For the text-containing cell, return its midpoint in [x, y] coordinate format. 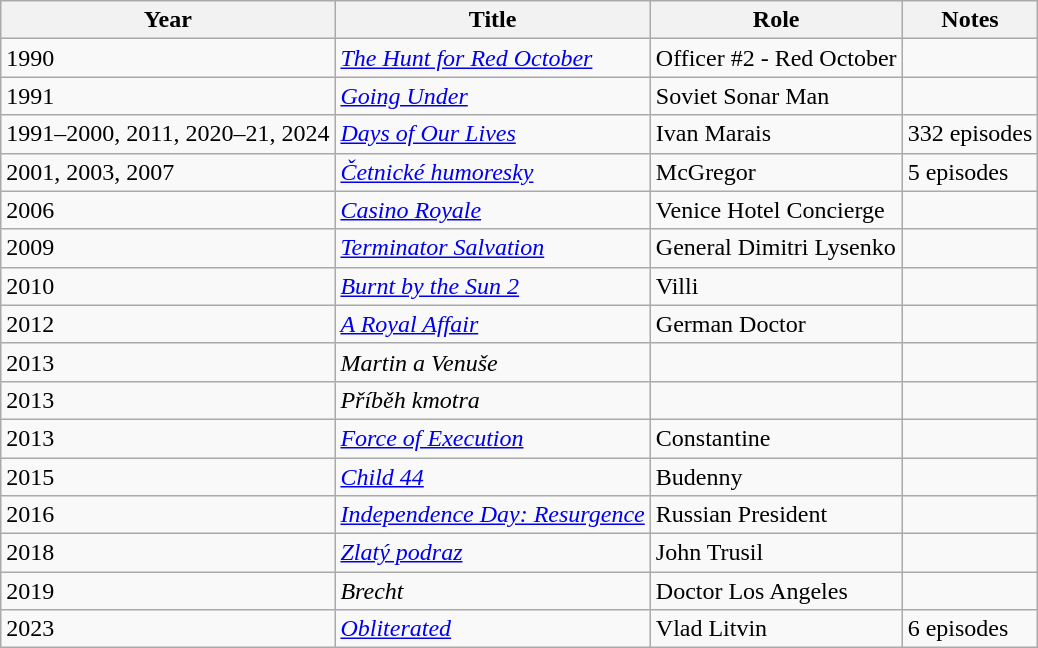
Year [168, 20]
Officer #2 - Red October [776, 58]
The Hunt for Red October [492, 58]
2009 [168, 248]
Četnické humoresky [492, 172]
Obliterated [492, 629]
Terminator Salvation [492, 248]
332 episodes [970, 134]
2010 [168, 286]
Child 44 [492, 477]
Notes [970, 20]
6 episodes [970, 629]
Days of Our Lives [492, 134]
1990 [168, 58]
Zlatý podraz [492, 553]
Independence Day: Resurgence [492, 515]
2016 [168, 515]
Villi [776, 286]
1991 [168, 96]
Martin a Venuše [492, 362]
Burnt by the Sun 2 [492, 286]
General Dimitri Lysenko [776, 248]
Role [776, 20]
2019 [168, 591]
Doctor Los Angeles [776, 591]
Ivan Marais [776, 134]
Casino Royale [492, 210]
2001, 2003, 2007 [168, 172]
2006 [168, 210]
Title [492, 20]
Budenny [776, 477]
German Doctor [776, 324]
1991–2000, 2011, 2020–21, 2024 [168, 134]
2023 [168, 629]
2015 [168, 477]
Vlad Litvin [776, 629]
Going Under [492, 96]
Soviet Sonar Man [776, 96]
Příběh kmotra [492, 400]
Venice Hotel Concierge [776, 210]
Russian President [776, 515]
Force of Execution [492, 438]
5 episodes [970, 172]
McGregor [776, 172]
John Trusil [776, 553]
Constantine [776, 438]
2012 [168, 324]
A Royal Affair [492, 324]
2018 [168, 553]
Brecht [492, 591]
